Return the (X, Y) coordinate for the center point of the cell that contains the specified text.  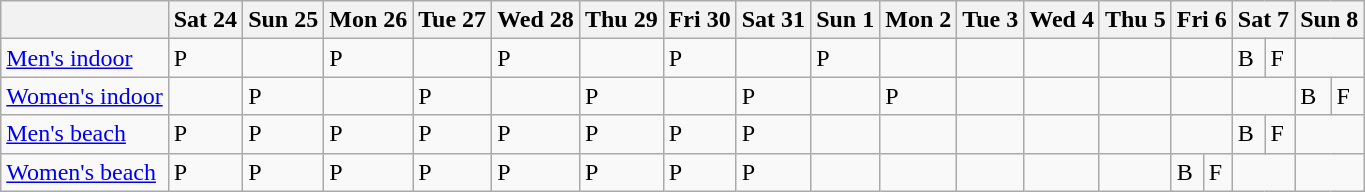
Wed 28 (536, 20)
Sun 8 (1330, 20)
Mon 2 (918, 20)
Tue 3 (990, 20)
Thu 5 (1135, 20)
Sun 25 (284, 20)
Fri 30 (700, 20)
Women's indoor (84, 96)
Men's indoor (84, 58)
Sat 7 (1263, 20)
Thu 29 (621, 20)
Wed 4 (1062, 20)
Men's beach (84, 134)
Fri 6 (1202, 20)
Sun 1 (846, 20)
Sat 24 (205, 20)
Mon 26 (368, 20)
Sat 31 (773, 20)
Women's beach (84, 172)
Tue 27 (452, 20)
